Locate the cell with the specified text and output its [X, Y] center coordinate. 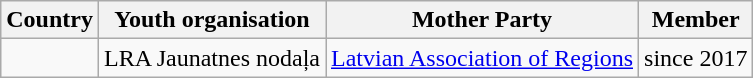
Country [50, 20]
Member [696, 20]
Youth organisation [212, 20]
Latvian Association of Regions [482, 58]
LRA Jaunatnes nodaļa [212, 58]
Mother Party [482, 20]
since 2017 [696, 58]
